Scan for the cell matching the given text and deliver its (x, y) coordinate at center. 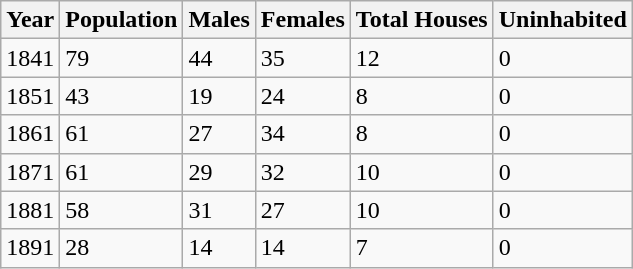
31 (219, 210)
Total Houses (422, 20)
34 (302, 134)
32 (302, 172)
1891 (30, 248)
58 (122, 210)
1881 (30, 210)
Males (219, 20)
35 (302, 58)
Population (122, 20)
1851 (30, 96)
1871 (30, 172)
24 (302, 96)
44 (219, 58)
1841 (30, 58)
1861 (30, 134)
43 (122, 96)
12 (422, 58)
Year (30, 20)
28 (122, 248)
19 (219, 96)
Uninhabited (562, 20)
79 (122, 58)
29 (219, 172)
7 (422, 248)
Females (302, 20)
